From the cell containing the given text, extract its center point as (x, y) coordinate. 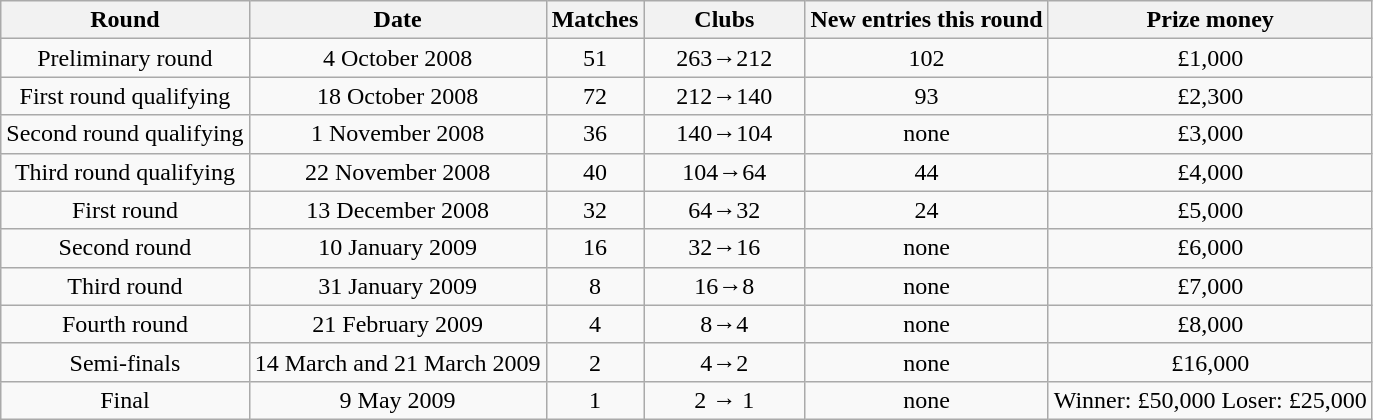
93 (926, 96)
Third round (125, 286)
Round (125, 20)
Winner: £50,000 Loser: £25,000 (1210, 400)
Second round qualifying (125, 134)
21 February 2009 (398, 324)
Semi-finals (125, 362)
£16,000 (1210, 362)
8→4 (724, 324)
New entries this round (926, 20)
2 → 1 (724, 400)
32 (595, 210)
10 January 2009 (398, 248)
£6,000 (1210, 248)
44 (926, 172)
40 (595, 172)
£7,000 (1210, 286)
2 (595, 362)
First round (125, 210)
First round qualifying (125, 96)
212→140 (724, 96)
Third round qualifying (125, 172)
22 November 2008 (398, 172)
Final (125, 400)
4 (595, 324)
72 (595, 96)
31 January 2009 (398, 286)
4→2 (724, 362)
51 (595, 58)
16 (595, 248)
Fourth round (125, 324)
64→32 (724, 210)
1 (595, 400)
8 (595, 286)
24 (926, 210)
1 November 2008 (398, 134)
14 March and 21 March 2009 (398, 362)
104→64 (724, 172)
£4,000 (1210, 172)
Preliminary round (125, 58)
£5,000 (1210, 210)
18 October 2008 (398, 96)
£3,000 (1210, 134)
Date (398, 20)
13 December 2008 (398, 210)
£1,000 (1210, 58)
Second round (125, 248)
Prize money (1210, 20)
9 May 2009 (398, 400)
4 October 2008 (398, 58)
102 (926, 58)
Clubs (724, 20)
36 (595, 134)
16→8 (724, 286)
Matches (595, 20)
32→16 (724, 248)
£8,000 (1210, 324)
£2,300 (1210, 96)
140→104 (724, 134)
263→212 (724, 58)
